Provide the (X, Y) coordinate of the cell's center where the given text is located.  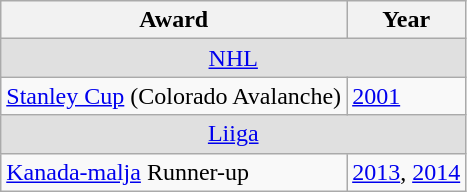
Kanada-malja Runner-up (174, 172)
Liiga (234, 134)
Stanley Cup (Colorado Avalanche) (174, 96)
Year (406, 20)
2013, 2014 (406, 172)
2001 (406, 96)
NHL (234, 58)
Award (174, 20)
